Identify which cell holds the provided text, then report its [X, Y] central coordinate. 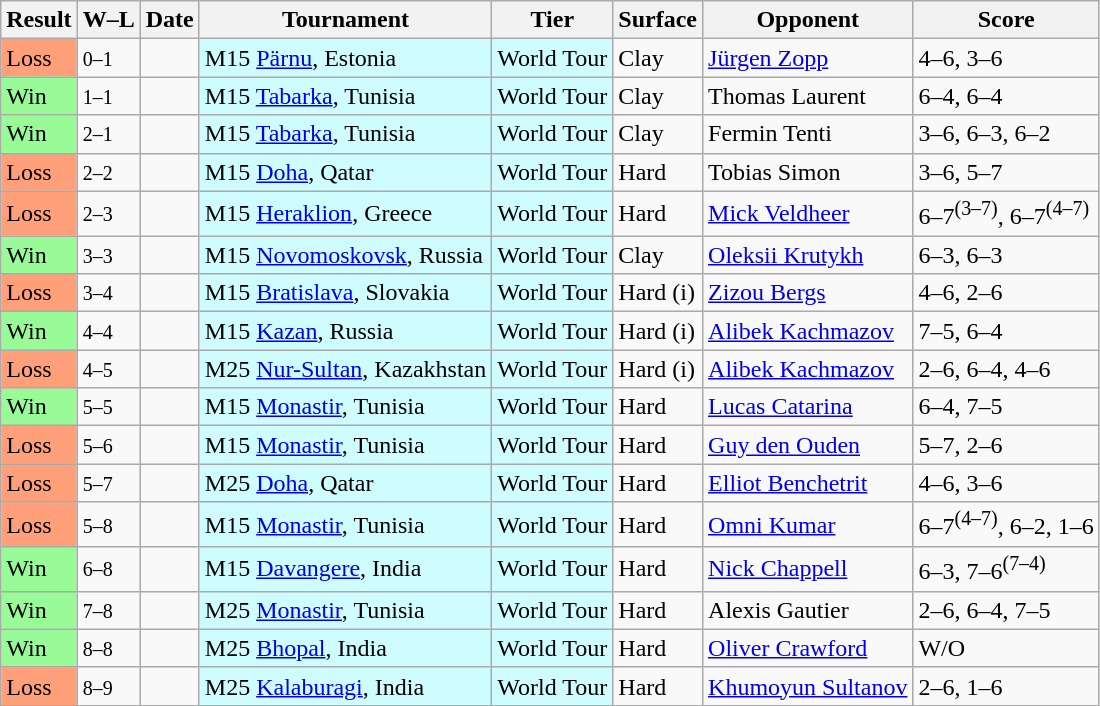
2–1 [108, 134]
2–3 [108, 214]
Zizou Bergs [808, 293]
2–6, 6–4, 4–6 [1006, 369]
M25 Monastir, Tunisia [346, 610]
Thomas Laurent [808, 96]
Fermin Tenti [808, 134]
M25 Doha, Qatar [346, 483]
4–5 [108, 369]
M15 Pärnu, Estonia [346, 58]
4–4 [108, 331]
Guy den Ouden [808, 445]
6–4, 7–5 [1006, 407]
Score [1006, 20]
Omni Kumar [808, 524]
8–8 [108, 648]
M25 Kalaburagi, India [346, 686]
2–6, 6–4, 7–5 [1006, 610]
Oleksii Krutykh [808, 255]
0–1 [108, 58]
3–3 [108, 255]
6–7(4–7), 6–2, 1–6 [1006, 524]
Jürgen Zopp [808, 58]
M15 Novomoskovsk, Russia [346, 255]
5–5 [108, 407]
6–8 [108, 570]
Opponent [808, 20]
6–3, 7–6(7–4) [1006, 570]
2–6, 1–6 [1006, 686]
5–7 [108, 483]
Oliver Crawford [808, 648]
Elliot Benchetrit [808, 483]
Result [39, 20]
4–6, 2–6 [1006, 293]
3–6, 5–7 [1006, 172]
M25 Bhopal, India [346, 648]
Tobias Simon [808, 172]
8–9 [108, 686]
Date [170, 20]
5–8 [108, 524]
6–3, 6–3 [1006, 255]
Nick Chappell [808, 570]
Surface [658, 20]
M15 Doha, Qatar [346, 172]
7–5, 6–4 [1006, 331]
Lucas Catarina [808, 407]
6–4, 6–4 [1006, 96]
M15 Bratislava, Slovakia [346, 293]
M15 Davangere, India [346, 570]
Tier [552, 20]
W/O [1006, 648]
3–4 [108, 293]
7–8 [108, 610]
M15 Kazan, Russia [346, 331]
5–6 [108, 445]
3–6, 6–3, 6–2 [1006, 134]
Tournament [346, 20]
Alexis Gautier [808, 610]
6–7(3–7), 6–7(4–7) [1006, 214]
2–2 [108, 172]
Khumoyun Sultanov [808, 686]
5–7, 2–6 [1006, 445]
M15 Heraklion, Greece [346, 214]
1–1 [108, 96]
Mick Veldheer [808, 214]
W–L [108, 20]
M25 Nur-Sultan, Kazakhstan [346, 369]
